Locate the cell with the specified text and output its [X, Y] center coordinate. 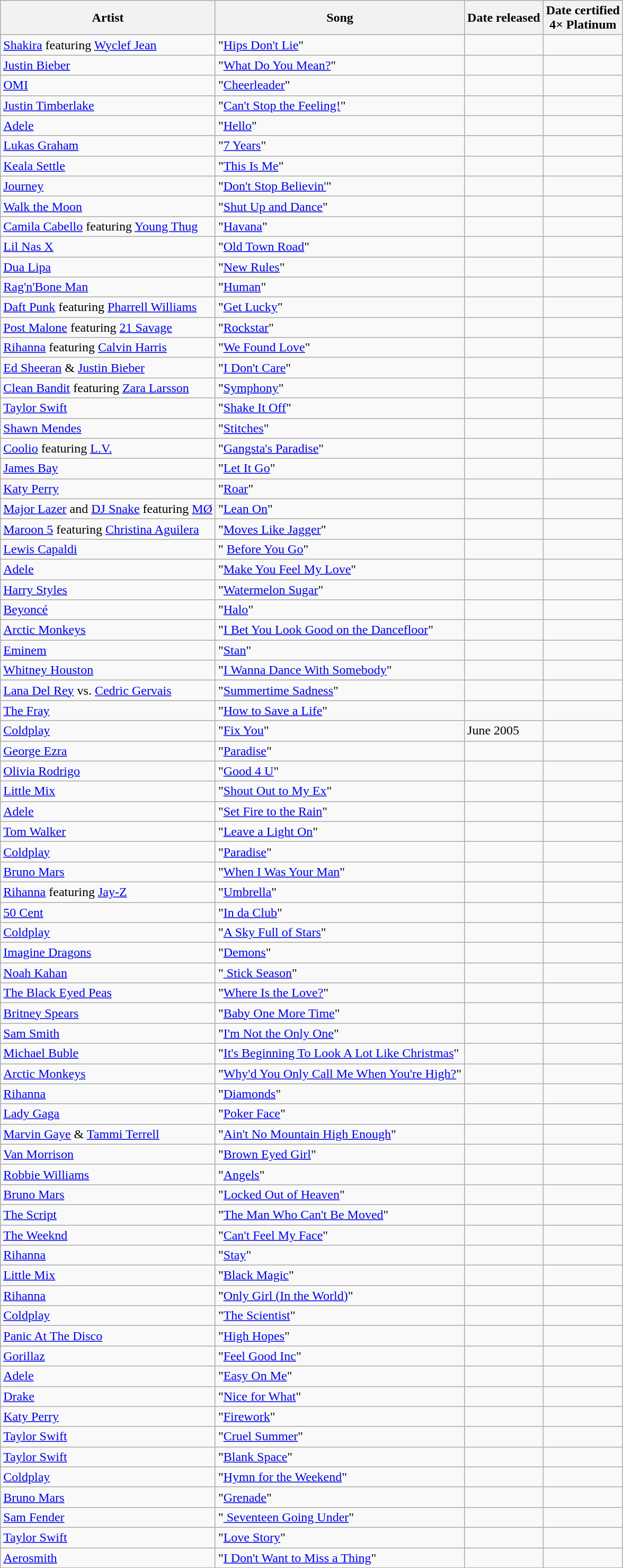
"Stay" [340, 1255]
"7 Years" [340, 146]
Eminem [108, 650]
"Don't Stop Believin'" [340, 186]
"Umbrella" [340, 892]
"Firework" [340, 1416]
"It's Beginning To Look A Lot Like Christmas" [340, 1053]
Drake [108, 1396]
Walk the Moon [108, 206]
Shawn Mendes [108, 428]
"Leave a Light On" [340, 831]
Ed Sheeran & Justin Bieber [108, 368]
"How to Save a Life" [340, 711]
Shakira featuring Wyclef Jean [108, 45]
"Can't Feel My Face" [340, 1235]
Rag'n'Bone Man [108, 287]
Imagine Dragons [108, 953]
"Cheerleader" [340, 85]
Tom Walker [108, 831]
"Demons" [340, 953]
Robbie Williams [108, 1174]
"Watermelon Sugar" [340, 590]
"Why'd You Only Call Me When You're High?" [340, 1074]
"Gangsta's Paradise" [340, 448]
"Set Fire to the Rain" [340, 811]
"Black Magic" [340, 1275]
Keala Settle [108, 166]
"A Sky Full of Stars" [340, 933]
"Fix You" [340, 731]
50 Cent [108, 912]
"Let It Go" [340, 468]
"Locked Out of Heaven" [340, 1194]
"Symphony" [340, 388]
Major Lazer and DJ Snake featuring MØ [108, 509]
Coolio featuring L.V. [108, 448]
Daft Punk featuring Pharrell Williams [108, 307]
The Black Eyed Peas [108, 993]
Aerosmith [108, 1557]
"I Don't Want to Miss a Thing" [340, 1557]
"Make You Feel My Love" [340, 569]
Lukas Graham [108, 146]
Beyoncé [108, 610]
Rihanna featuring Calvin Harris [108, 348]
"Shout Out to My Ex" [340, 791]
"Halo" [340, 610]
"Ain't No Mountain High Enough" [340, 1134]
"Moves Like Jagger" [340, 529]
Maroon 5 featuring Christina Aguilera [108, 529]
" Before You Go" [340, 549]
"Hello" [340, 126]
"I Bet You Look Good on the Dancefloor" [340, 630]
"Angels" [340, 1174]
"Love Story" [340, 1537]
Panic At The Disco [108, 1336]
"Only Girl (In the World)" [340, 1296]
"Human" [340, 287]
"What Do You Mean?" [340, 65]
"I Don't Care" [340, 368]
The Weeknd [108, 1235]
"Where Is the Love?" [340, 993]
"Old Town Road" [340, 246]
Journey [108, 186]
Song [340, 18]
George Ezra [108, 751]
"Rockstar" [340, 327]
"Shake It Off" [340, 408]
"Lean On" [340, 509]
"When I Was Your Man" [340, 872]
Sam Smith [108, 1033]
Gorillaz [108, 1356]
Justin Bieber [108, 65]
"Havana" [340, 226]
"Can't Stop the Feeling!" [340, 105]
Justin Timberlake [108, 105]
"Feel Good Inc" [340, 1356]
Van Morrison [108, 1154]
"High Hopes" [340, 1336]
Michael Buble [108, 1053]
"Roar" [340, 489]
"Cruel Summer" [340, 1437]
"Hymn for the Weekend" [340, 1477]
Camila Cabello featuring Young Thug [108, 226]
"Brown Eyed Girl" [340, 1154]
"The Scientist" [340, 1316]
"Nice for What" [340, 1396]
OMI [108, 85]
"Diamonds" [340, 1094]
"Stitches" [340, 428]
" Stick Season" [340, 973]
Date certified4× Platinum [583, 18]
Olivia Rodrigo [108, 771]
"The Man Who Can't Be Moved" [340, 1215]
"I Wanna Dance With Somebody" [340, 670]
Marvin Gaye & Tammi Terrell [108, 1134]
The Fray [108, 711]
The Script [108, 1215]
Lana Del Rey vs. Cedric Gervais [108, 690]
Lady Gaga [108, 1114]
"This Is Me" [340, 166]
Dua Lipa [108, 267]
Rihanna featuring Jay-Z [108, 892]
"Baby One More Time" [340, 1013]
Artist [108, 18]
James Bay [108, 468]
"Stan" [340, 650]
"Blank Space" [340, 1457]
Britney Spears [108, 1013]
"New Rules" [340, 267]
"Good 4 U" [340, 771]
"I'm Not the Only One" [340, 1033]
" Seventeen Going Under" [340, 1517]
"Grenade" [340, 1497]
"Summertime Sadness" [340, 690]
Date released [504, 18]
Lil Nas X [108, 246]
Noah Kahan [108, 973]
"Easy On Me" [340, 1376]
Post Malone featuring 21 Savage [108, 327]
June 2005 [504, 731]
Lewis Capaldi [108, 549]
"Get Lucky" [340, 307]
"Poker Face" [340, 1114]
Sam Fender [108, 1517]
"Shut Up and Dance" [340, 206]
"In da Club" [340, 912]
Whitney Houston [108, 670]
Harry Styles [108, 590]
"Hips Don't Lie" [340, 45]
"We Found Love" [340, 348]
Clean Bandit featuring Zara Larsson [108, 388]
